Find where the given text appears and provide that cell's center as [X, Y] coordinate. 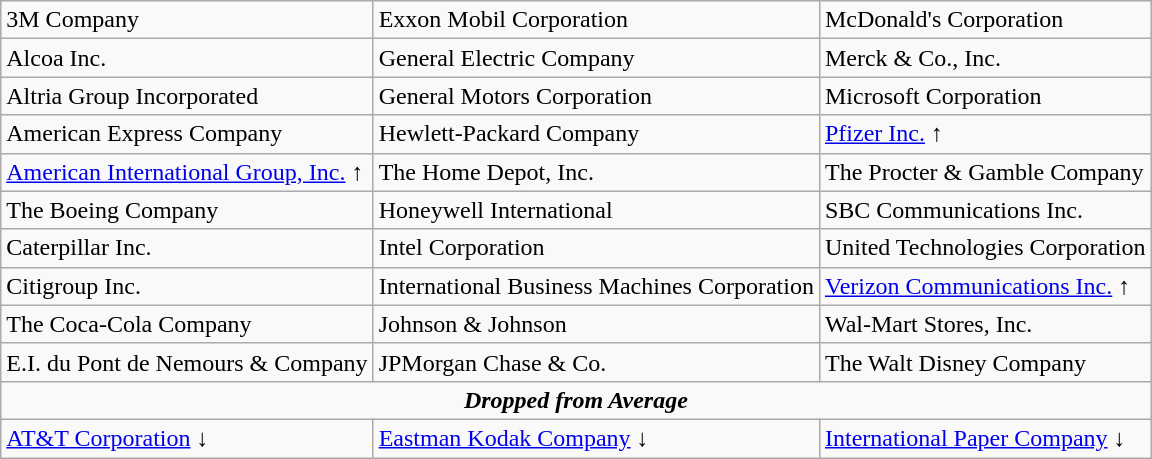
Wal-Mart Stores, Inc. [985, 324]
Eastman Kodak Company ↓ [596, 438]
Dropped from Average [576, 400]
American Express Company [187, 134]
The Coca-Cola Company [187, 324]
Microsoft Corporation [985, 96]
The Boeing Company [187, 210]
Exxon Mobil Corporation [596, 20]
General Motors Corporation [596, 96]
Altria Group Incorporated [187, 96]
Merck & Co., Inc. [985, 58]
Pfizer Inc. ↑ [985, 134]
Caterpillar Inc. [187, 248]
The Walt Disney Company [985, 362]
JPMorgan Chase & Co. [596, 362]
American International Group, Inc. ↑ [187, 172]
Honeywell International [596, 210]
Verizon Communications Inc. ↑ [985, 286]
Citigroup Inc. [187, 286]
The Home Depot, Inc. [596, 172]
Hewlett-Packard Company [596, 134]
3M Company [187, 20]
International Business Machines Corporation [596, 286]
E.I. du Pont de Nemours & Company [187, 362]
Intel Corporation [596, 248]
United Technologies Corporation [985, 248]
The Procter & Gamble Company [985, 172]
McDonald's Corporation [985, 20]
Alcoa Inc. [187, 58]
AT&T Corporation ↓ [187, 438]
International Paper Company ↓ [985, 438]
SBC Communications Inc. [985, 210]
Johnson & Johnson [596, 324]
General Electric Company [596, 58]
